From the cell containing the given text, extract its center point as (x, y) coordinate. 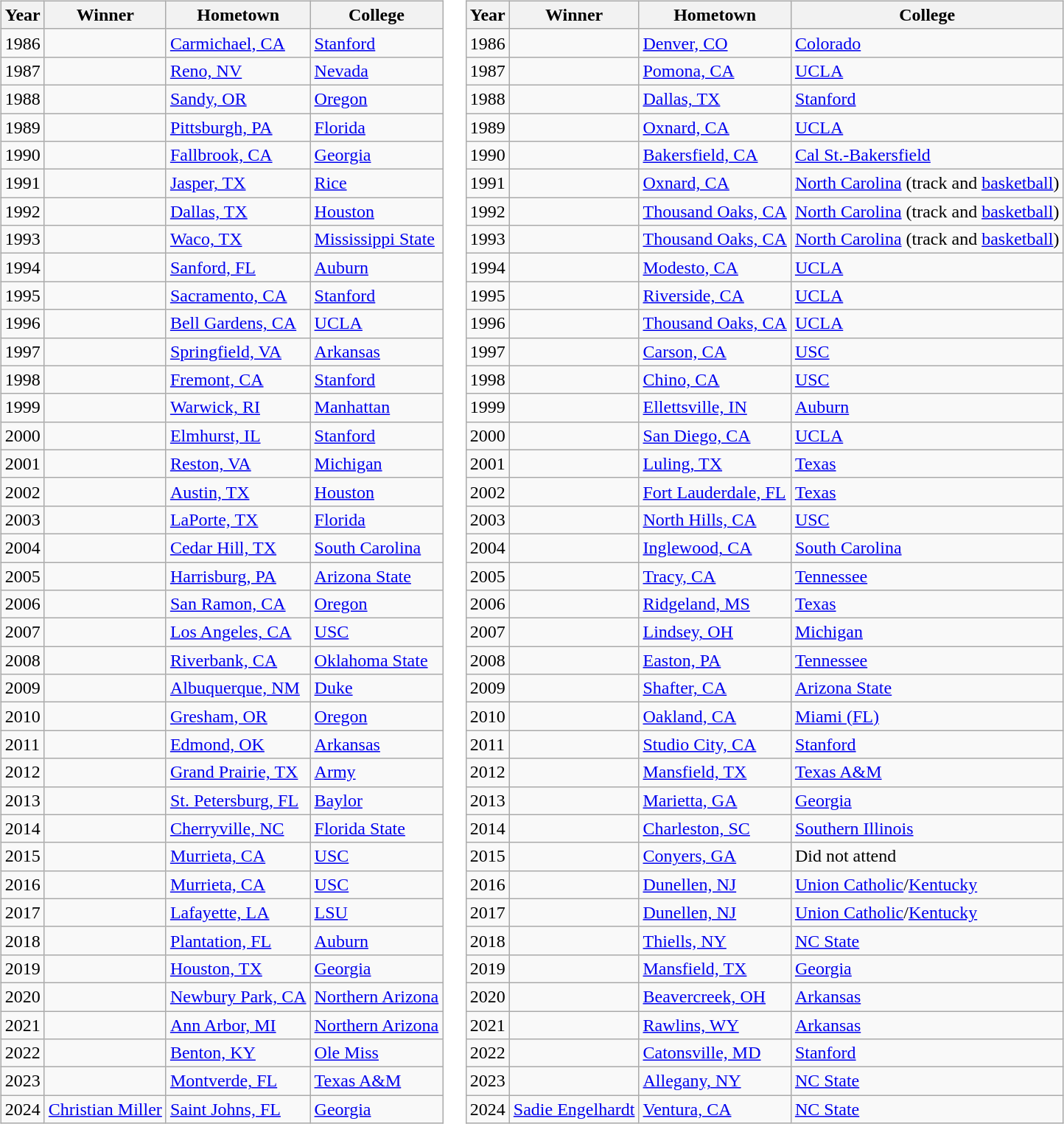
North Hills, CA (715, 520)
Lindsey, OH (715, 632)
Harrisburg, PA (238, 576)
Studio City, CA (715, 744)
Bell Gardens, CA (238, 324)
Gresham, OR (238, 716)
Sacramento, CA (238, 296)
Los Angeles, CA (238, 632)
Cherryville, NC (238, 828)
Cal St.-Bakersfield (927, 156)
San Ramon, CA (238, 604)
Lafayette, LA (238, 912)
Ventura, CA (715, 1109)
St. Petersburg, FL (238, 800)
Catonsville, MD (715, 1053)
Elmhurst, IL (238, 436)
Pittsburgh, PA (238, 128)
Beavercreek, OH (715, 996)
Sandy, OR (238, 99)
Houston, TX (238, 968)
Duke (377, 688)
Carmichael, CA (238, 43)
Colorado (927, 43)
Reston, VA (238, 464)
Riverbank, CA (238, 660)
Saint Johns, FL (238, 1109)
Christian Miller (105, 1109)
LaPorte, TX (238, 520)
Grand Prairie, TX (238, 772)
Austin, TX (238, 492)
Montverde, FL (238, 1081)
Rawlins, WY (715, 1025)
Mississippi State (377, 240)
LSU (377, 912)
Carson, CA (715, 352)
Fallbrook, CA (238, 156)
Benton, KY (238, 1053)
Cedar Hill, TX (238, 548)
Denver, CO (715, 43)
Oklahoma State (377, 660)
Allegany, NY (715, 1081)
Sadie Engelhardt (574, 1109)
Nevada (377, 71)
Pomona, CA (715, 71)
Luling, TX (715, 464)
Ridgeland, MS (715, 604)
Modesto, CA (715, 268)
Oakland, CA (715, 716)
Chino, CA (715, 380)
Rice (377, 184)
Conyers, GA (715, 856)
Marietta, GA (715, 800)
Baylor (377, 800)
Fort Lauderdale, FL (715, 492)
Inglewood, CA (715, 548)
Newbury Park, CA (238, 996)
Sanford, FL (238, 268)
Thiells, NY (715, 940)
Edmond, OK (238, 744)
Bakersfield, CA (715, 156)
Reno, NV (238, 71)
San Diego, CA (715, 436)
Did not attend (927, 856)
Jasper, TX (238, 184)
Southern Illinois (927, 828)
Warwick, RI (238, 408)
Tracy, CA (715, 576)
Springfield, VA (238, 352)
Ellettsville, IN (715, 408)
Riverside, CA (715, 296)
Easton, PA (715, 660)
Albuquerque, NM (238, 688)
Charleston, SC (715, 828)
Waco, TX (238, 240)
Fremont, CA (238, 380)
Florida State (377, 828)
Manhattan (377, 408)
Plantation, FL (238, 940)
Army (377, 772)
Ole Miss (377, 1053)
Shafter, CA (715, 688)
Ann Arbor, MI (238, 1025)
Miami (FL) (927, 716)
